From the cell containing the given text, extract its center point as (x, y) coordinate. 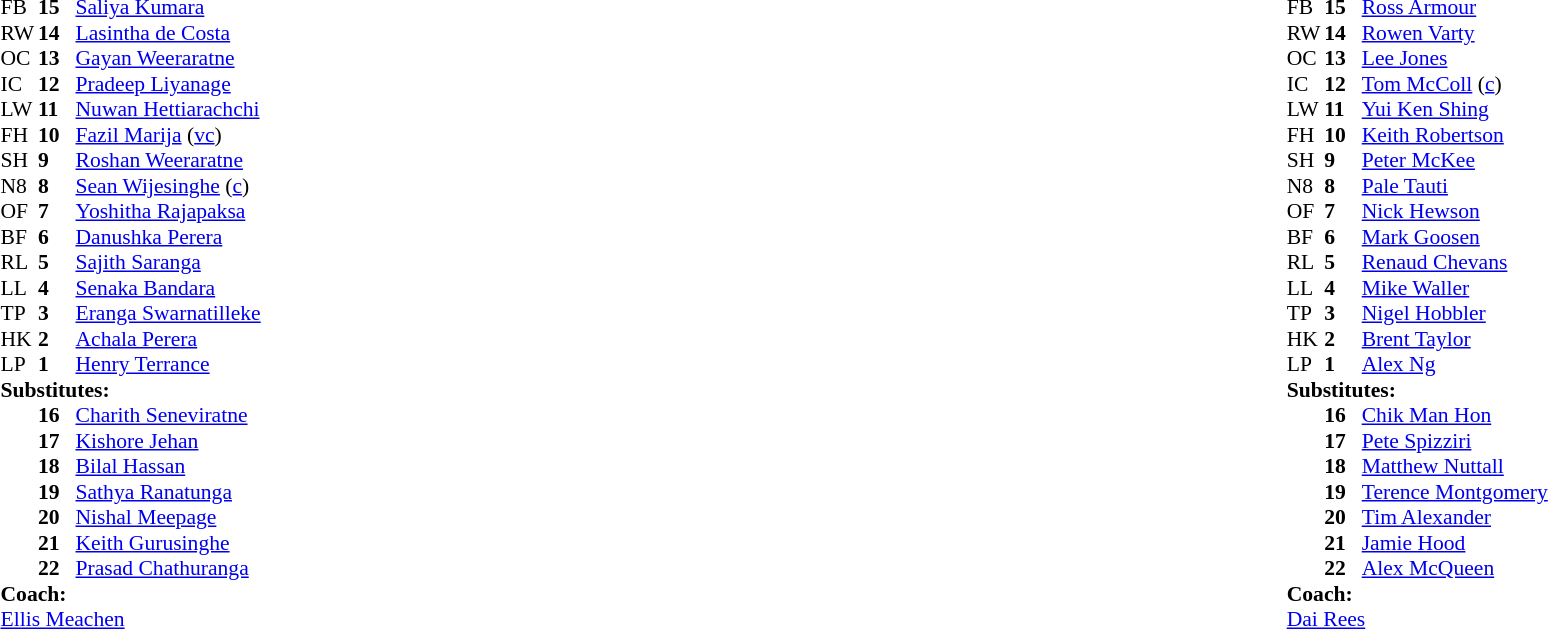
Renaud Chevans (1455, 263)
Lasintha de Costa (168, 33)
Tom McColl (c) (1455, 84)
Rowen Varty (1455, 33)
Nishal Meepage (168, 517)
Henry Terrance (168, 365)
Nuwan Hettiarachchi (168, 109)
Nigel Hobbler (1455, 313)
Pete Spizziri (1455, 441)
Nick Hewson (1455, 211)
Tim Alexander (1455, 517)
Pradeep Liyanage (168, 84)
Brent Taylor (1455, 339)
Gayan Weeraratne (168, 59)
Keith Robertson (1455, 135)
Senaka Bandara (168, 288)
Fazil Marija (vc) (168, 135)
Jamie Hood (1455, 543)
Roshan Weeraratne (168, 161)
Keith Gurusinghe (168, 543)
Matthew Nuttall (1455, 467)
Alex Ng (1455, 365)
Mike Waller (1455, 288)
Eranga Swarnatilleke (168, 313)
Pale Tauti (1455, 186)
Sajith Saranga (168, 263)
Charith Seneviratne (168, 415)
Chik Man Hon (1455, 415)
Terence Montgomery (1455, 492)
Yui Ken Shing (1455, 109)
Yoshitha Rajapaksa (168, 211)
Prasad Chathuranga (168, 569)
Sean Wijesinghe (c) (168, 186)
Sathya Ranatunga (168, 492)
Alex McQueen (1455, 569)
Peter McKee (1455, 161)
Kishore Jehan (168, 441)
Danushka Perera (168, 237)
Lee Jones (1455, 59)
Achala Perera (168, 339)
Bilal Hassan (168, 467)
Mark Goosen (1455, 237)
